Capture the cell that displays the provided text and extract its [x, y] central coordinate. 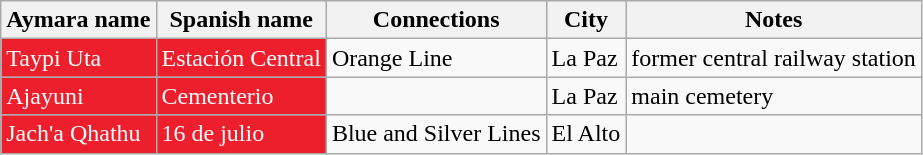
Notes [774, 20]
Ajayuni [78, 96]
Taypi Uta [78, 58]
Estación Central [241, 58]
City [586, 20]
Orange Line [436, 58]
El Alto [586, 134]
Jach'a Qhathu [78, 134]
main cemetery [774, 96]
former central railway station [774, 58]
Connections [436, 20]
Blue and Silver Lines [436, 134]
Cementerio [241, 96]
Spanish name [241, 20]
Aymara name [78, 20]
16 de julio [241, 134]
